Scan for the cell matching the given text and deliver its [X, Y] coordinate at center. 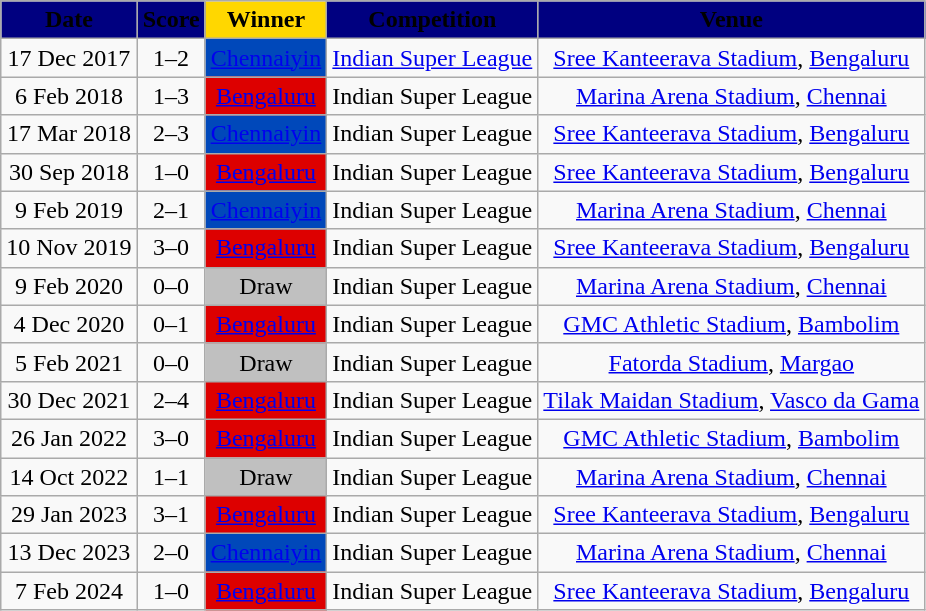
9 Feb 2020 [69, 286]
Date [69, 20]
13 Dec 2023 [69, 553]
Venue [732, 20]
26 Jan 2022 [69, 438]
Score [171, 20]
Competition [432, 20]
1–3 [171, 96]
Tilak Maidan Stadium, Vasco da Gama [732, 400]
1–2 [171, 58]
10 Nov 2019 [69, 248]
2–4 [171, 400]
5 Feb 2021 [69, 362]
2–1 [171, 210]
7 Feb 2024 [69, 591]
30 Dec 2021 [69, 400]
Winner [266, 20]
Fatorda Stadium, Margao [732, 362]
6 Feb 2018 [69, 96]
4 Dec 2020 [69, 324]
3–1 [171, 515]
14 Oct 2022 [69, 477]
2–3 [171, 134]
29 Jan 2023 [69, 515]
17 Mar 2018 [69, 134]
0–1 [171, 324]
1–1 [171, 477]
9 Feb 2019 [69, 210]
30 Sep 2018 [69, 172]
17 Dec 2017 [69, 58]
2–0 [171, 553]
